Return the (x, y) coordinate for the center point of the cell that contains the specified text.  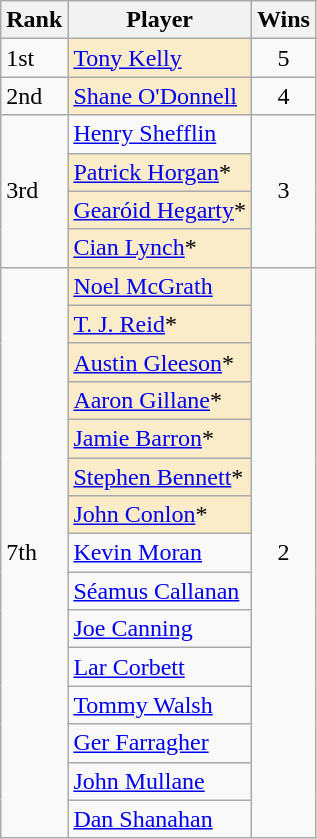
Rank (34, 20)
Aaron Gillane* (160, 400)
Cian Lynch* (160, 248)
Jamie Barron* (160, 438)
4 (284, 96)
2 (284, 552)
3rd (34, 191)
Lar Corbett (160, 667)
Noel McGrath (160, 286)
Tony Kelly (160, 58)
Shane O'Donnell (160, 96)
Henry Shefflin (160, 134)
Gearóid Hegarty* (160, 210)
2nd (34, 96)
John Mullane (160, 781)
Dan Shanahan (160, 819)
Joe Canning (160, 629)
Tommy Walsh (160, 705)
7th (34, 552)
Austin Gleeson* (160, 362)
T. J. Reid* (160, 324)
Kevin Moran (160, 553)
Player (160, 20)
Wins (284, 20)
Stephen Bennett* (160, 477)
3 (284, 191)
Patrick Horgan* (160, 172)
Ger Farragher (160, 743)
Séamus Callanan (160, 591)
1st (34, 58)
John Conlon* (160, 515)
5 (284, 58)
